Provide the [x, y] coordinate of the cell's center where the given text is located.  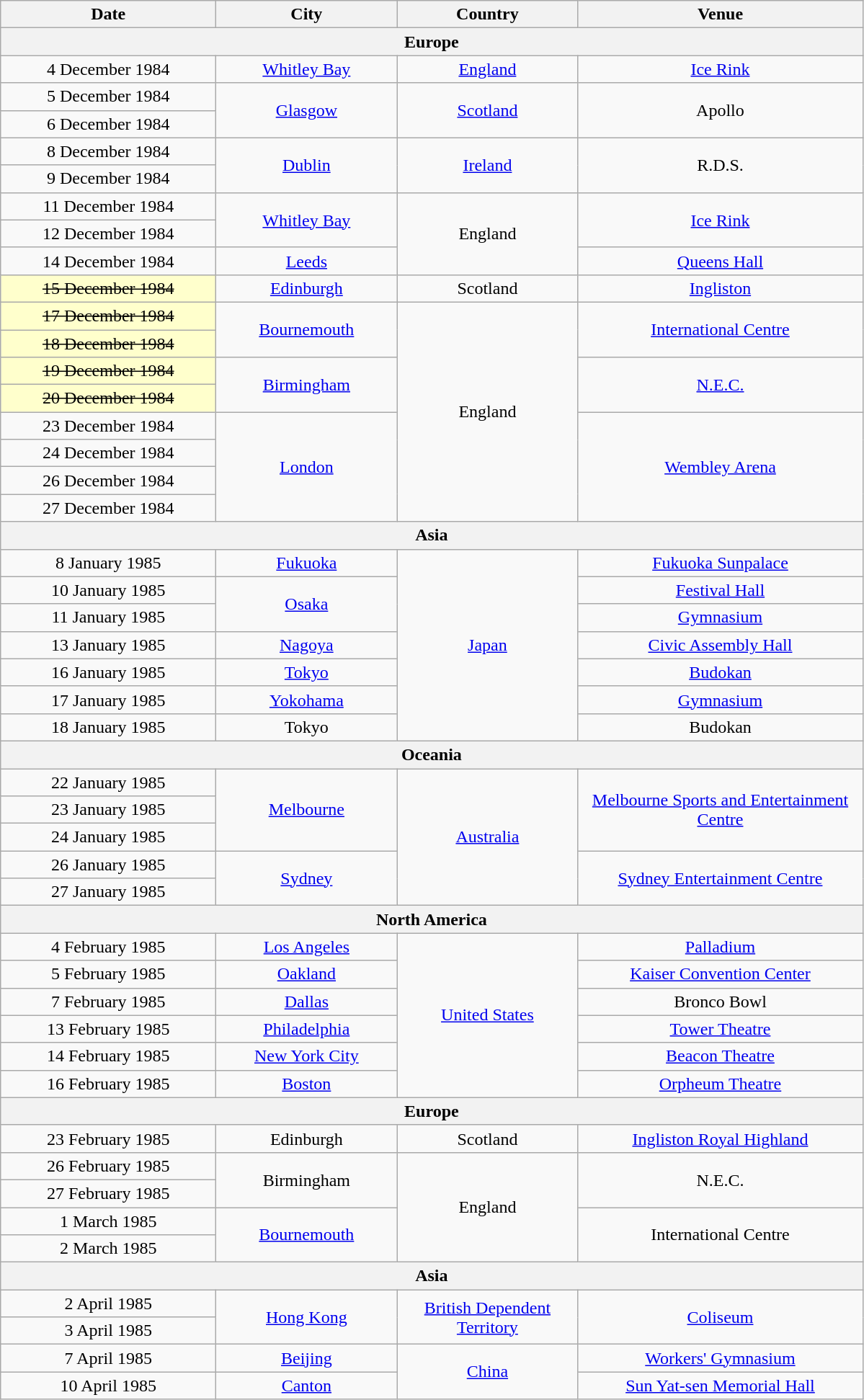
Dallas [307, 1002]
27 February 1985 [108, 1193]
Coliseum [721, 1317]
10 April 1985 [108, 1386]
15 December 1984 [108, 288]
Nagoya [307, 645]
Japan [487, 645]
China [487, 1372]
Los Angeles [307, 947]
Queens Hall [721, 261]
27 December 1984 [108, 508]
26 January 1985 [108, 865]
26 December 1984 [108, 481]
R.D.S. [721, 165]
Ireland [487, 165]
12 December 1984 [108, 233]
11 December 1984 [108, 206]
Boston [307, 1084]
16 January 1985 [108, 672]
2 April 1985 [108, 1303]
Glasgow [307, 110]
Sun Yat-sen Memorial Hall [721, 1386]
18 January 1985 [108, 727]
1 March 1985 [108, 1221]
North America [432, 919]
26 February 1985 [108, 1166]
Melbourne [307, 809]
Beijing [307, 1358]
27 January 1985 [108, 892]
British Dependent Territory [487, 1317]
16 February 1985 [108, 1084]
Leeds [307, 261]
23 February 1985 [108, 1138]
17 December 1984 [108, 316]
Beacon Theatre [721, 1056]
London [307, 467]
23 January 1985 [108, 810]
19 December 1984 [108, 371]
Wembley Arena [721, 467]
9 December 1984 [108, 179]
24 December 1984 [108, 453]
Tower Theatre [721, 1029]
Melbourne Sports and Entertainment Centre [721, 809]
Philadelphia [307, 1029]
Orpheum Theatre [721, 1084]
4 December 1984 [108, 69]
8 January 1985 [108, 563]
United States [487, 1015]
Sydney Entertainment Centre [721, 878]
New York City [307, 1056]
8 December 1984 [108, 151]
Canton [307, 1386]
Hong Kong [307, 1317]
Sydney [307, 878]
17 January 1985 [108, 700]
3 April 1985 [108, 1331]
Festival Hall [721, 590]
Dublin [307, 165]
5 February 1985 [108, 974]
14 February 1985 [108, 1056]
18 December 1984 [108, 344]
13 January 1985 [108, 645]
10 January 1985 [108, 590]
Oceania [432, 754]
23 December 1984 [108, 426]
Ingliston [721, 288]
Kaiser Convention Center [721, 974]
13 February 1985 [108, 1029]
Civic Assembly Hall [721, 645]
Venue [721, 14]
City [307, 14]
Fukuoka [307, 563]
24 January 1985 [108, 837]
Oakland [307, 974]
22 January 1985 [108, 782]
6 December 1984 [108, 124]
14 December 1984 [108, 261]
Date [108, 14]
Ingliston Royal Highland [721, 1138]
7 April 1985 [108, 1358]
Workers' Gymnasium [721, 1358]
Apollo [721, 110]
4 February 1985 [108, 947]
Osaka [307, 604]
Country [487, 14]
2 March 1985 [108, 1249]
Fukuoka Sunpalace [721, 563]
20 December 1984 [108, 398]
Bronco Bowl [721, 1002]
Palladium [721, 947]
Australia [487, 837]
5 December 1984 [108, 97]
7 February 1985 [108, 1002]
Yokohama [307, 700]
11 January 1985 [108, 617]
